Extract the [x, y] coordinate from the center of the cell holding the provided text.  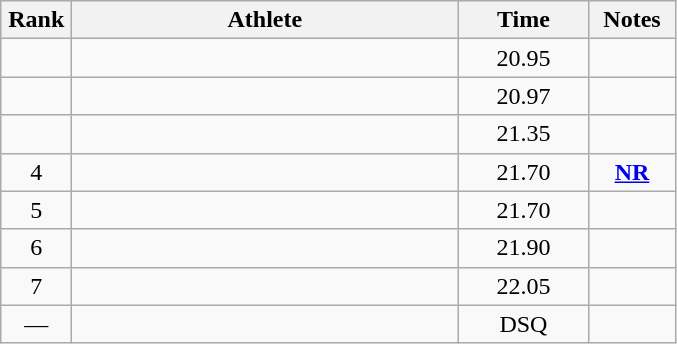
5 [36, 210]
Rank [36, 20]
DSQ [524, 324]
Notes [632, 20]
21.35 [524, 134]
— [36, 324]
4 [36, 172]
7 [36, 286]
20.97 [524, 96]
6 [36, 248]
NR [632, 172]
Time [524, 20]
21.90 [524, 248]
20.95 [524, 58]
22.05 [524, 286]
Athlete [265, 20]
